Return the (X, Y) coordinate for the center point of the cell that contains the specified text.  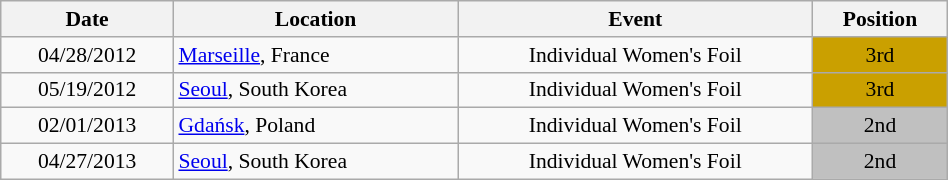
Marseille, France (315, 55)
Event (636, 19)
04/28/2012 (88, 55)
05/19/2012 (88, 90)
Date (88, 19)
02/01/2013 (88, 126)
Position (880, 19)
Location (315, 19)
04/27/2013 (88, 162)
Gdańsk, Poland (315, 126)
